Locate the cell with the specified text and output its [X, Y] center coordinate. 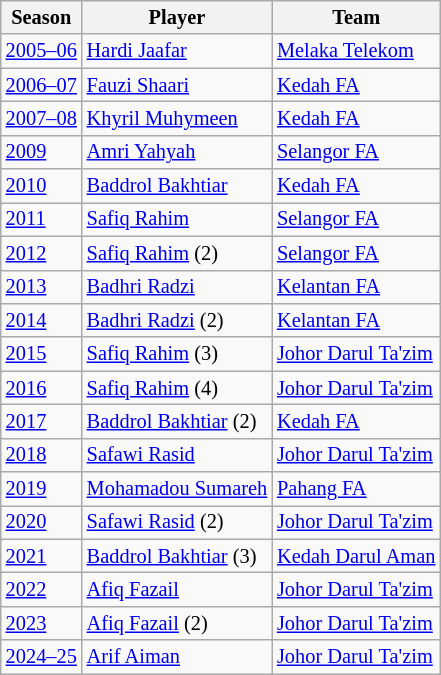
Baddrol Bakhtiar (3) [177, 556]
Badhri Radzi [177, 287]
2006–07 [42, 85]
Team [356, 17]
2014 [42, 320]
Baddrol Bakhtiar [177, 186]
Safiq Rahim (2) [177, 253]
Safawi Rasid [177, 455]
2011 [42, 219]
Badhri Radzi (2) [177, 320]
2016 [42, 388]
Kedah Darul Aman [356, 556]
Arif Aiman [177, 657]
2015 [42, 354]
Safawi Rasid (2) [177, 522]
2022 [42, 589]
2024–25 [42, 657]
2018 [42, 455]
Safiq Rahim [177, 219]
Melaka Telekom [356, 51]
Safiq Rahim (4) [177, 388]
2005–06 [42, 51]
Afiq Fazail (2) [177, 623]
Afiq Fazail [177, 589]
2009 [42, 152]
Season [42, 17]
Player [177, 17]
2019 [42, 489]
2020 [42, 522]
Hardi Jaafar [177, 51]
2010 [42, 186]
Safiq Rahim (3) [177, 354]
Mohamadou Sumareh [177, 489]
Amri Yahyah [177, 152]
2007–08 [42, 118]
Fauzi Shaari [177, 85]
2017 [42, 421]
2023 [42, 623]
2012 [42, 253]
Khyril Muhymeen [177, 118]
Pahang FA [356, 489]
2021 [42, 556]
Baddrol Bakhtiar (2) [177, 421]
2013 [42, 287]
